Detect which cell encompasses the target text, then output its [X, Y] center coordinate. 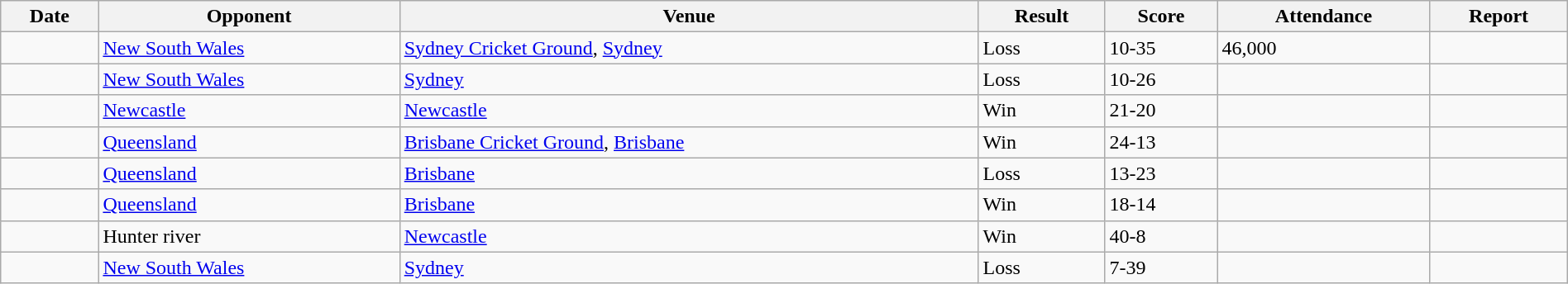
Venue [689, 17]
21-20 [1161, 111]
Hunter river [249, 236]
Date [50, 17]
Sydney Cricket Ground, Sydney [689, 48]
46,000 [1323, 48]
Attendance [1323, 17]
7-39 [1161, 267]
Score [1161, 17]
10-35 [1161, 48]
40-8 [1161, 236]
24-13 [1161, 142]
10-26 [1161, 79]
Opponent [249, 17]
13-23 [1161, 173]
Brisbane Cricket Ground, Brisbane [689, 142]
Result [1042, 17]
Report [1499, 17]
18-14 [1161, 205]
